For the text-containing cell, return its midpoint in [X, Y] coordinate format. 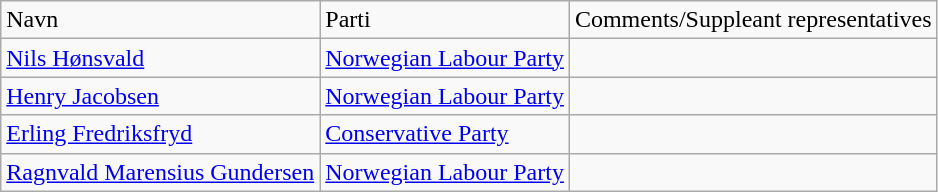
Henry Jacobsen [160, 96]
Nils Hønsvald [160, 58]
Erling Fredriksfryd [160, 134]
Conservative Party [445, 134]
Navn [160, 20]
Comments/Suppleant representatives [753, 20]
Parti [445, 20]
Ragnvald Marensius Gundersen [160, 172]
